Detect which cell encompasses the target text, then output its (x, y) center coordinate. 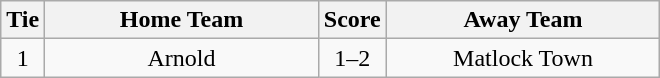
Home Team (182, 20)
Arnold (182, 58)
1–2 (352, 58)
Matlock Town (523, 58)
Tie (23, 20)
1 (23, 58)
Score (352, 20)
Away Team (523, 20)
